Find where the given text appears and provide that cell's center as (X, Y) coordinate. 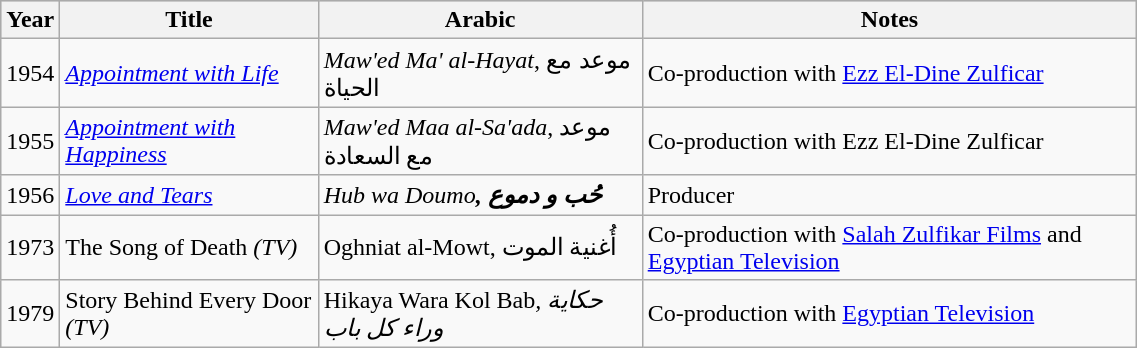
Co-production with Salah Zulfikar Films and Egyptian Television (890, 246)
1979 (30, 314)
Producer (890, 195)
Story Behind Every Door (TV) (189, 314)
Title (189, 20)
Arabic (480, 20)
Hub wa Doumo, حُب و دموع (480, 195)
Maw'ed Maa al-Sa'ada, موعد مع السعادة (480, 141)
1956 (30, 195)
Co-production with Egyptian Television (890, 314)
Oghniat al-Mowt, أُغنية الموت (480, 246)
Year (30, 20)
Appointment with Life (189, 73)
Maw'ed Ma' al-Hayat, موعد مع الحياة (480, 73)
1973 (30, 246)
The Song of Death (TV) (189, 246)
Notes (890, 20)
Love and Tears (189, 195)
Hikaya Wara Kol Bab, حكاية وراء كل باب (480, 314)
1954 (30, 73)
1955 (30, 141)
Appointment with Happiness (189, 141)
